Provide the (X, Y) coordinate of the cell's center where the given text is located.  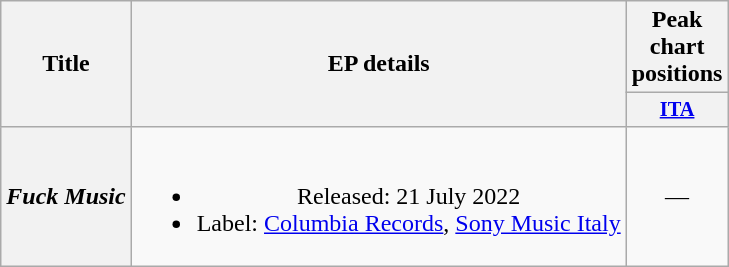
Fuck Music (66, 196)
EP details (378, 64)
Peak chart positions (677, 47)
ITA (677, 110)
— (677, 196)
Released: 21 July 2022Label: Columbia Records, Sony Music Italy (378, 196)
Title (66, 64)
